Locate the cell with the specified text and output its (x, y) center coordinate. 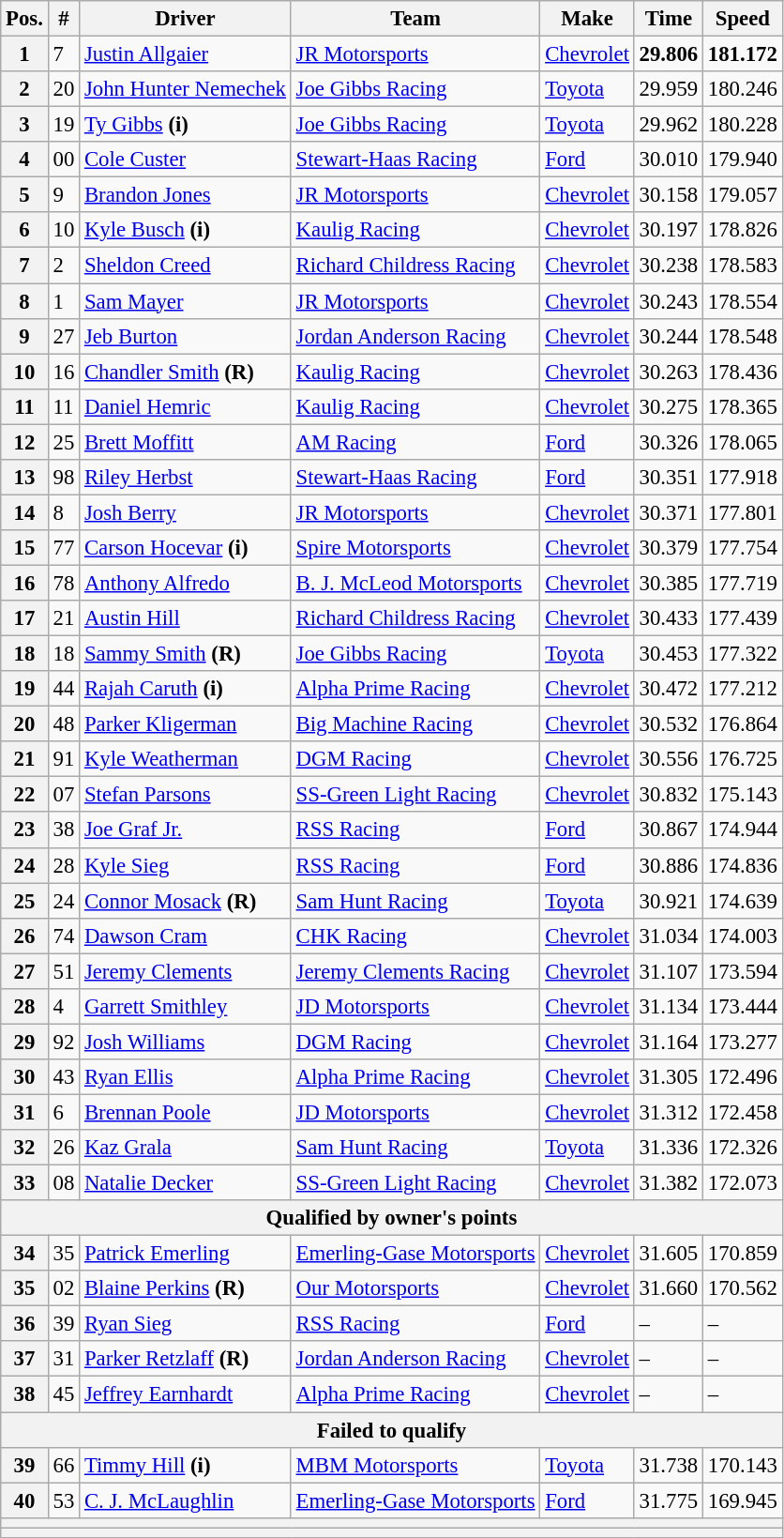
Big Machine Racing (415, 724)
172.458 (743, 1112)
12 (24, 442)
Carson Hocevar (i) (186, 548)
Stefan Parsons (186, 795)
Brennan Poole (186, 1112)
AM Racing (415, 442)
179.940 (743, 160)
08 (64, 1183)
172.326 (743, 1148)
Kyle Weatherman (186, 759)
44 (64, 689)
31.107 (668, 971)
178.365 (743, 406)
14 (24, 512)
92 (64, 1042)
Austin Hill (186, 618)
177.439 (743, 618)
30.371 (668, 512)
30.867 (668, 830)
31.660 (668, 1288)
29.959 (668, 89)
Josh Berry (186, 512)
177.918 (743, 478)
3 (24, 125)
30.158 (668, 195)
Ryan Sieg (186, 1324)
Jeb Burton (186, 336)
15 (24, 548)
Chandler Smith (R) (186, 372)
30.886 (668, 865)
# (64, 19)
170.859 (743, 1254)
53 (64, 1500)
Jeremy Clements (186, 971)
177.801 (743, 512)
31.775 (668, 1500)
31.382 (668, 1183)
Spire Motorsports (415, 548)
176.725 (743, 759)
45 (64, 1394)
172.496 (743, 1077)
B. J. McLeod Motorsports (415, 583)
Riley Herbst (186, 478)
Joe Graf Jr. (186, 830)
30.832 (668, 795)
173.444 (743, 1007)
Brandon Jones (186, 195)
170.143 (743, 1465)
30.351 (668, 478)
30.921 (668, 901)
43 (64, 1077)
177.719 (743, 583)
29 (24, 1042)
31.605 (668, 1254)
5 (24, 195)
30.010 (668, 160)
51 (64, 971)
173.594 (743, 971)
174.944 (743, 830)
Sheldon Creed (186, 266)
Patrick Emerling (186, 1254)
175.143 (743, 795)
Jeremy Clements Racing (415, 971)
36 (24, 1324)
MBM Motorsports (415, 1465)
37 (24, 1360)
30.197 (668, 230)
169.945 (743, 1500)
30.243 (668, 301)
174.836 (743, 865)
23 (24, 830)
174.639 (743, 901)
30.532 (668, 724)
98 (64, 478)
Justin Allgaier (186, 54)
177.754 (743, 548)
17 (24, 618)
180.228 (743, 125)
29.806 (668, 54)
48 (64, 724)
Garrett Smithley (186, 1007)
31.134 (668, 1007)
173.277 (743, 1042)
Failed to qualify (392, 1430)
Daniel Hemric (186, 406)
07 (64, 795)
Pos. (24, 19)
Josh Williams (186, 1042)
Speed (743, 19)
91 (64, 759)
31.034 (668, 936)
31.164 (668, 1042)
172.073 (743, 1183)
John Hunter Nemechek (186, 89)
Dawson Cram (186, 936)
Jeffrey Earnhardt (186, 1394)
178.436 (743, 372)
22 (24, 795)
02 (64, 1288)
Driver (186, 19)
Anthony Alfredo (186, 583)
179.057 (743, 195)
32 (24, 1148)
74 (64, 936)
Ryan Ellis (186, 1077)
66 (64, 1465)
Kyle Sieg (186, 865)
Cole Custer (186, 160)
30.556 (668, 759)
Kyle Busch (i) (186, 230)
Natalie Decker (186, 1183)
33 (24, 1183)
CHK Racing (415, 936)
Brett Moffitt (186, 442)
30.326 (668, 442)
31.305 (668, 1077)
174.003 (743, 936)
78 (64, 583)
Team (415, 19)
C. J. McLaughlin (186, 1500)
178.554 (743, 301)
77 (64, 548)
31.336 (668, 1148)
178.065 (743, 442)
178.548 (743, 336)
00 (64, 160)
Timmy Hill (i) (186, 1465)
176.864 (743, 724)
170.562 (743, 1288)
Rajah Caruth (i) (186, 689)
177.322 (743, 654)
180.246 (743, 89)
181.172 (743, 54)
30.379 (668, 548)
Parker Retzlaff (R) (186, 1360)
40 (24, 1500)
Sammy Smith (R) (186, 654)
30.433 (668, 618)
30.238 (668, 266)
31.738 (668, 1465)
30.385 (668, 583)
Time (668, 19)
Ty Gibbs (i) (186, 125)
Parker Kligerman (186, 724)
Blaine Perkins (R) (186, 1288)
30.472 (668, 689)
31.312 (668, 1112)
30.275 (668, 406)
Kaz Grala (186, 1148)
29.962 (668, 125)
177.212 (743, 689)
Qualified by owner's points (392, 1218)
34 (24, 1254)
Sam Mayer (186, 301)
30.453 (668, 654)
Our Motorsports (415, 1288)
Make (587, 19)
178.583 (743, 266)
30 (24, 1077)
13 (24, 478)
30.263 (668, 372)
30.244 (668, 336)
Connor Mosack (R) (186, 901)
178.826 (743, 230)
